Determine the (X, Y) coordinate at the center of the cell enclosing the given text.  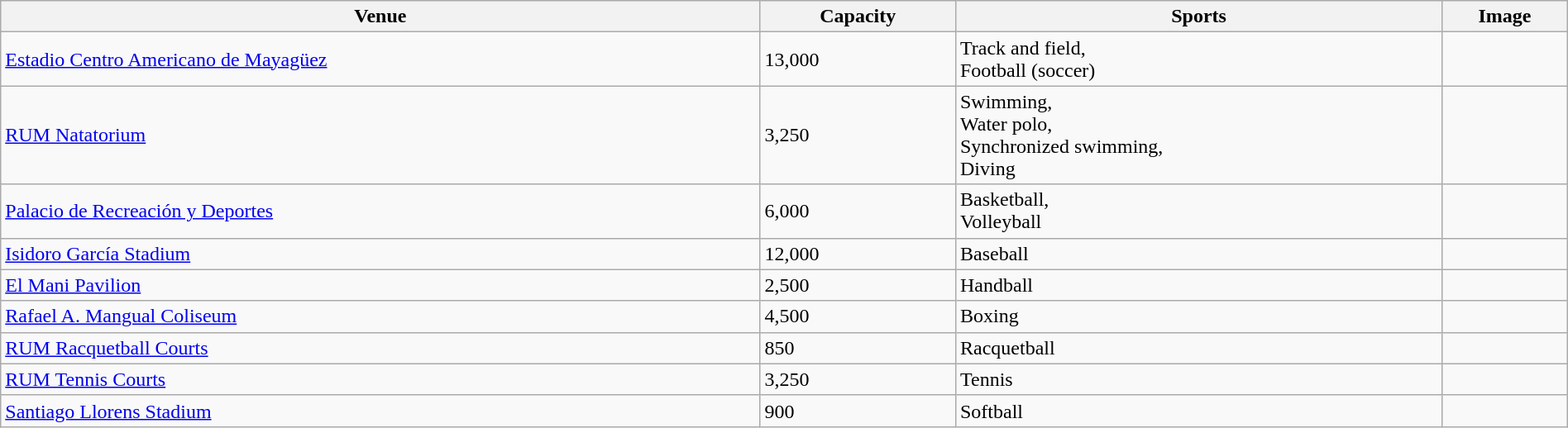
Racquetball (1198, 348)
RUM Racquetball Courts (380, 348)
El Mani Pavilion (380, 285)
6,000 (858, 212)
Softball (1198, 411)
Santiago Llorens Stadium (380, 411)
Boxing (1198, 316)
12,000 (858, 254)
RUM Tennis Courts (380, 379)
Swimming, Water polo, Synchronized swimming, Diving (1198, 136)
RUM Natatorium (380, 136)
Baseball (1198, 254)
Isidoro García Stadium (380, 254)
Handball (1198, 285)
Palacio de Recreación y Deportes (380, 212)
Basketball, Volleyball (1198, 212)
2,500 (858, 285)
Rafael A. Mangual Coliseum (380, 316)
Track and field, Football (soccer) (1198, 59)
4,500 (858, 316)
Sports (1198, 17)
900 (858, 411)
Image (1505, 17)
Capacity (858, 17)
Estadio Centro Americano de Mayagüez (380, 59)
Tennis (1198, 379)
850 (858, 348)
Venue (380, 17)
13,000 (858, 59)
